Identify which cell holds the provided text, then report its (X, Y) central coordinate. 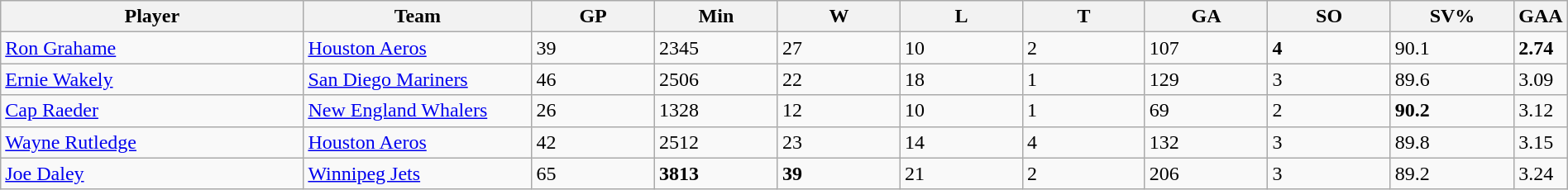
18 (962, 79)
69 (1206, 111)
Team (418, 17)
L (962, 17)
GP (593, 17)
San Diego Mariners (418, 79)
46 (593, 79)
Ernie Wakely (152, 79)
Ron Grahame (152, 48)
Winnipeg Jets (418, 173)
3.15 (1542, 142)
27 (839, 48)
Wayne Rutledge (152, 142)
23 (839, 142)
Joe Daley (152, 173)
2512 (716, 142)
3.12 (1542, 111)
2.74 (1542, 48)
1328 (716, 111)
12 (839, 111)
2506 (716, 79)
Min (716, 17)
65 (593, 173)
GA (1206, 17)
New England Whalers (418, 111)
3.09 (1542, 79)
W (839, 17)
GAA (1542, 17)
89.2 (1452, 173)
3.24 (1542, 173)
206 (1206, 173)
42 (593, 142)
22 (839, 79)
89.8 (1452, 142)
T (1084, 17)
14 (962, 142)
Player (152, 17)
26 (593, 111)
Cap Raeder (152, 111)
21 (962, 173)
SO (1329, 17)
107 (1206, 48)
132 (1206, 142)
2345 (716, 48)
129 (1206, 79)
3813 (716, 173)
90.2 (1452, 111)
SV% (1452, 17)
89.6 (1452, 79)
90.1 (1452, 48)
